Capture the cell that displays the provided text and extract its (x, y) central coordinate. 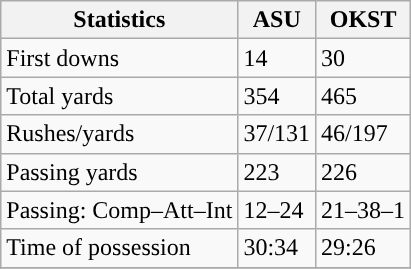
Time of possession (120, 248)
354 (277, 96)
12–24 (277, 210)
ASU (277, 20)
Statistics (120, 20)
223 (277, 172)
46/197 (364, 134)
First downs (120, 58)
226 (364, 172)
37/131 (277, 134)
Passing: Comp–Att–Int (120, 210)
Passing yards (120, 172)
29:26 (364, 248)
465 (364, 96)
30 (364, 58)
30:34 (277, 248)
Rushes/yards (120, 134)
Total yards (120, 96)
21–38–1 (364, 210)
14 (277, 58)
OKST (364, 20)
